Scan for the cell matching the given text and deliver its (x, y) coordinate at center. 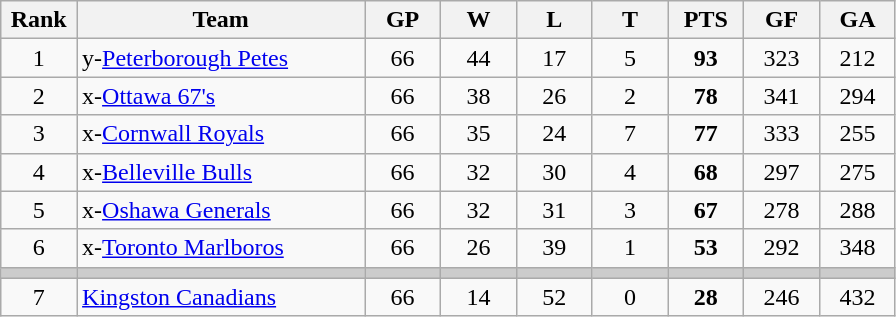
246 (782, 297)
GA (857, 20)
52 (554, 297)
432 (857, 297)
W (479, 20)
x-Belleville Bulls (221, 172)
L (554, 20)
GF (782, 20)
292 (782, 248)
30 (554, 172)
255 (857, 134)
6 (39, 248)
53 (706, 248)
38 (479, 96)
323 (782, 58)
341 (782, 96)
35 (479, 134)
278 (782, 210)
78 (706, 96)
294 (857, 96)
24 (554, 134)
93 (706, 58)
17 (554, 58)
39 (554, 248)
67 (706, 210)
348 (857, 248)
GP (403, 20)
275 (857, 172)
333 (782, 134)
x-Toronto Marlboros (221, 248)
14 (479, 297)
Rank (39, 20)
Kingston Canadians (221, 297)
297 (782, 172)
28 (706, 297)
288 (857, 210)
x-Ottawa 67's (221, 96)
77 (706, 134)
212 (857, 58)
Team (221, 20)
T (630, 20)
44 (479, 58)
68 (706, 172)
31 (554, 210)
0 (630, 297)
y-Peterborough Petes (221, 58)
PTS (706, 20)
x-Oshawa Generals (221, 210)
x-Cornwall Royals (221, 134)
